Capture the cell that displays the provided text and extract its [x, y] central coordinate. 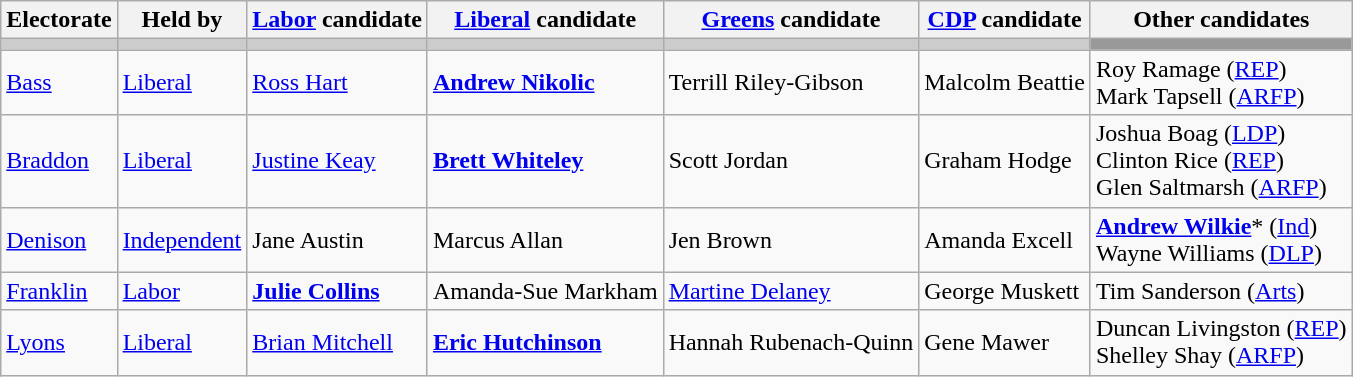
Braddon [59, 161]
Bass [59, 82]
Tim Sanderson (Arts) [1221, 291]
Andrew Wilkie* (Ind)Wayne Williams (DLP) [1221, 240]
Denison [59, 240]
Hannah Rubenach-Quinn [791, 342]
Lyons [59, 342]
Malcolm Beattie [1005, 82]
Independent [182, 240]
Julie Collins [338, 291]
Brett Whiteley [545, 161]
Gene Mawer [1005, 342]
Marcus Allan [545, 240]
Martine Delaney [791, 291]
Amanda Excell [1005, 240]
Labor [182, 291]
Other candidates [1221, 20]
Eric Hutchinson [545, 342]
Graham Hodge [1005, 161]
Liberal candidate [545, 20]
Duncan Livingston (REP)Shelley Shay (ARFP) [1221, 342]
Terrill Riley-Gibson [791, 82]
Jen Brown [791, 240]
Held by [182, 20]
Ross Hart [338, 82]
Greens candidate [791, 20]
Justine Keay [338, 161]
George Muskett [1005, 291]
Electorate [59, 20]
Franklin [59, 291]
Joshua Boag (LDP)Clinton Rice (REP)Glen Saltmarsh (ARFP) [1221, 161]
Scott Jordan [791, 161]
CDP candidate [1005, 20]
Andrew Nikolic [545, 82]
Labor candidate [338, 20]
Brian Mitchell [338, 342]
Jane Austin [338, 240]
Amanda-Sue Markham [545, 291]
Roy Ramage (REP)Mark Tapsell (ARFP) [1221, 82]
